For the text-containing cell, return its midpoint in (X, Y) coordinate format. 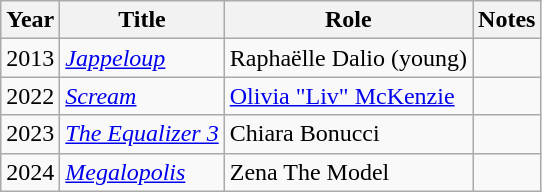
Notes (507, 20)
Raphaëlle Dalio (young) (348, 58)
Olivia "Liv" McKenzie (348, 96)
Megalopolis (142, 172)
Title (142, 20)
2022 (30, 96)
Zena The Model (348, 172)
2013 (30, 58)
2023 (30, 134)
2024 (30, 172)
Scream (142, 96)
Chiara Bonucci (348, 134)
Jappeloup (142, 58)
Year (30, 20)
The Equalizer 3 (142, 134)
Role (348, 20)
